Scan for the cell matching the given text and deliver its (X, Y) coordinate at center. 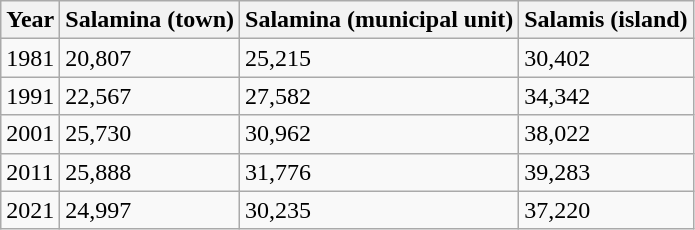
25,215 (380, 58)
25,730 (150, 134)
27,582 (380, 96)
2021 (30, 210)
34,342 (606, 96)
37,220 (606, 210)
20,807 (150, 58)
Salamis (island) (606, 20)
1981 (30, 58)
1991 (30, 96)
Salamina (town) (150, 20)
38,022 (606, 134)
31,776 (380, 172)
24,997 (150, 210)
30,402 (606, 58)
Salamina (municipal unit) (380, 20)
2001 (30, 134)
30,962 (380, 134)
2011 (30, 172)
30,235 (380, 210)
39,283 (606, 172)
Year (30, 20)
22,567 (150, 96)
25,888 (150, 172)
